Extract the [X, Y] coordinate from the center of the cell holding the provided text.  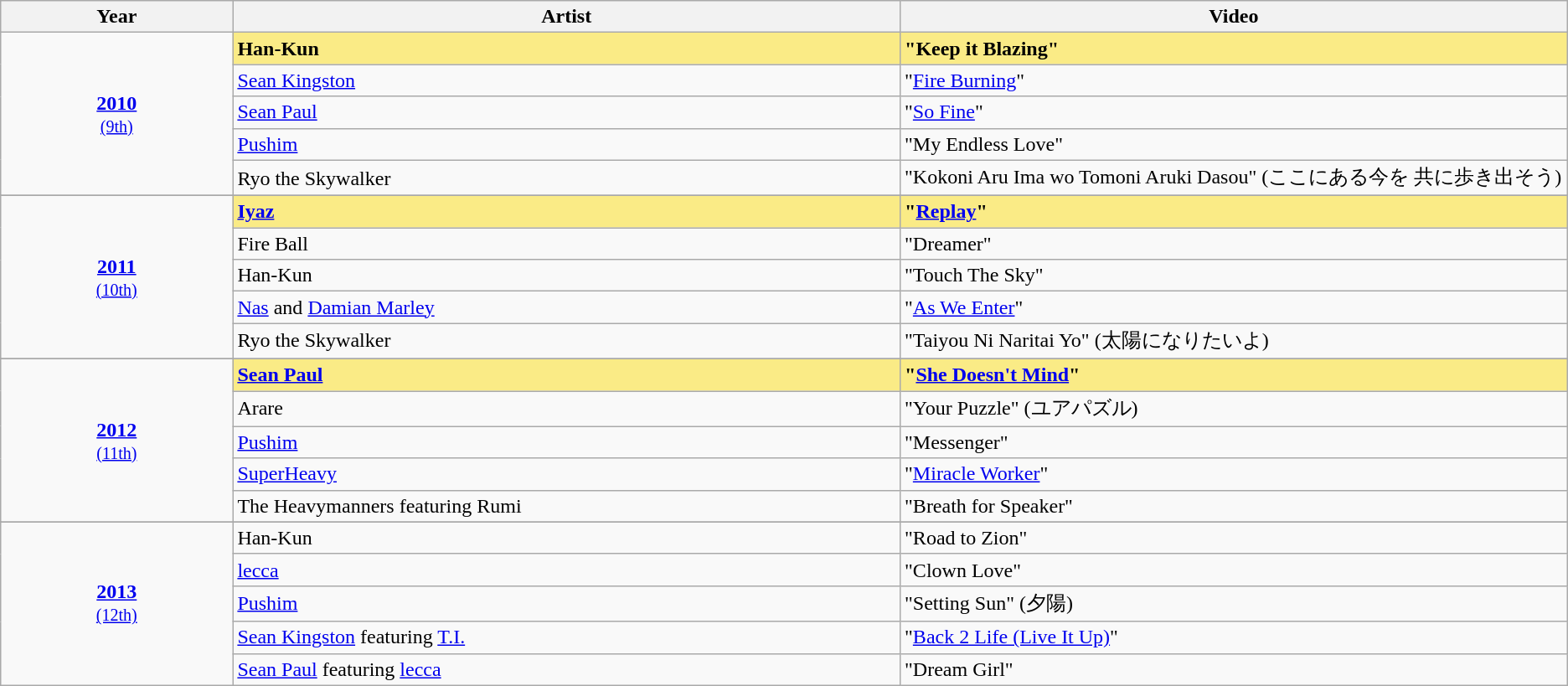
"She Doesn't Mind" [1235, 374]
"My Endless Love" [1235, 144]
"Clown Love" [1235, 570]
Sean Paul featuring lecca [566, 669]
Iyaz [566, 212]
Artist [566, 17]
"Replay" [1235, 212]
"Dreamer" [1235, 244]
Video [1235, 17]
Fire Ball [566, 244]
"Keep it Blazing" [1235, 49]
"Touch The Sky" [1235, 276]
"Kokoni Aru Ima wo Tomoni Aruki Dasou" (ここにある今を 共に歩き出そう) [1235, 178]
"Setting Sun" (夕陽) [1235, 603]
"Road to Zion" [1235, 538]
"Miracle Worker" [1235, 474]
"As We Enter" [1235, 307]
2013(12th) [117, 603]
"Breath for Speaker" [1235, 506]
SuperHeavy [566, 474]
2011(10th) [117, 278]
"Dream Girl" [1235, 669]
lecca [566, 570]
Year [117, 17]
"Fire Burning" [1235, 80]
2010(9th) [117, 114]
"So Fine" [1235, 112]
Arare [566, 409]
The Heavymanners featuring Rumi [566, 506]
"Back 2 Life (Live It Up)" [1235, 637]
Sean Kingston [566, 80]
"Taiyou Ni Naritai Yo" (太陽になりたいよ) [1235, 342]
Sean Kingston featuring T.I. [566, 637]
"Messenger" [1235, 442]
Nas and Damian Marley [566, 307]
"Your Puzzle" (ユアパズル) [1235, 409]
2012(11th) [117, 441]
